Search for the cell housing the specified text and yield its [X, Y] center coordinate. 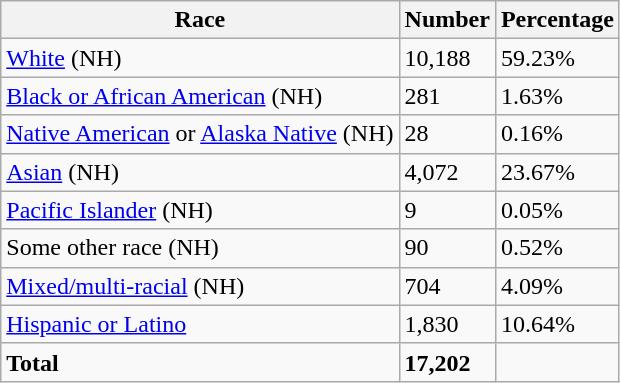
59.23% [557, 58]
1.63% [557, 96]
Native American or Alaska Native (NH) [200, 134]
28 [447, 134]
17,202 [447, 362]
704 [447, 286]
9 [447, 210]
Black or African American (NH) [200, 96]
White (NH) [200, 58]
10.64% [557, 324]
Percentage [557, 20]
4,072 [447, 172]
Total [200, 362]
Asian (NH) [200, 172]
0.05% [557, 210]
Race [200, 20]
Number [447, 20]
0.52% [557, 248]
Hispanic or Latino [200, 324]
1,830 [447, 324]
90 [447, 248]
Pacific Islander (NH) [200, 210]
4.09% [557, 286]
281 [447, 96]
10,188 [447, 58]
23.67% [557, 172]
0.16% [557, 134]
Mixed/multi-racial (NH) [200, 286]
Some other race (NH) [200, 248]
